Identify which cell holds the provided text, then report its [X, Y] central coordinate. 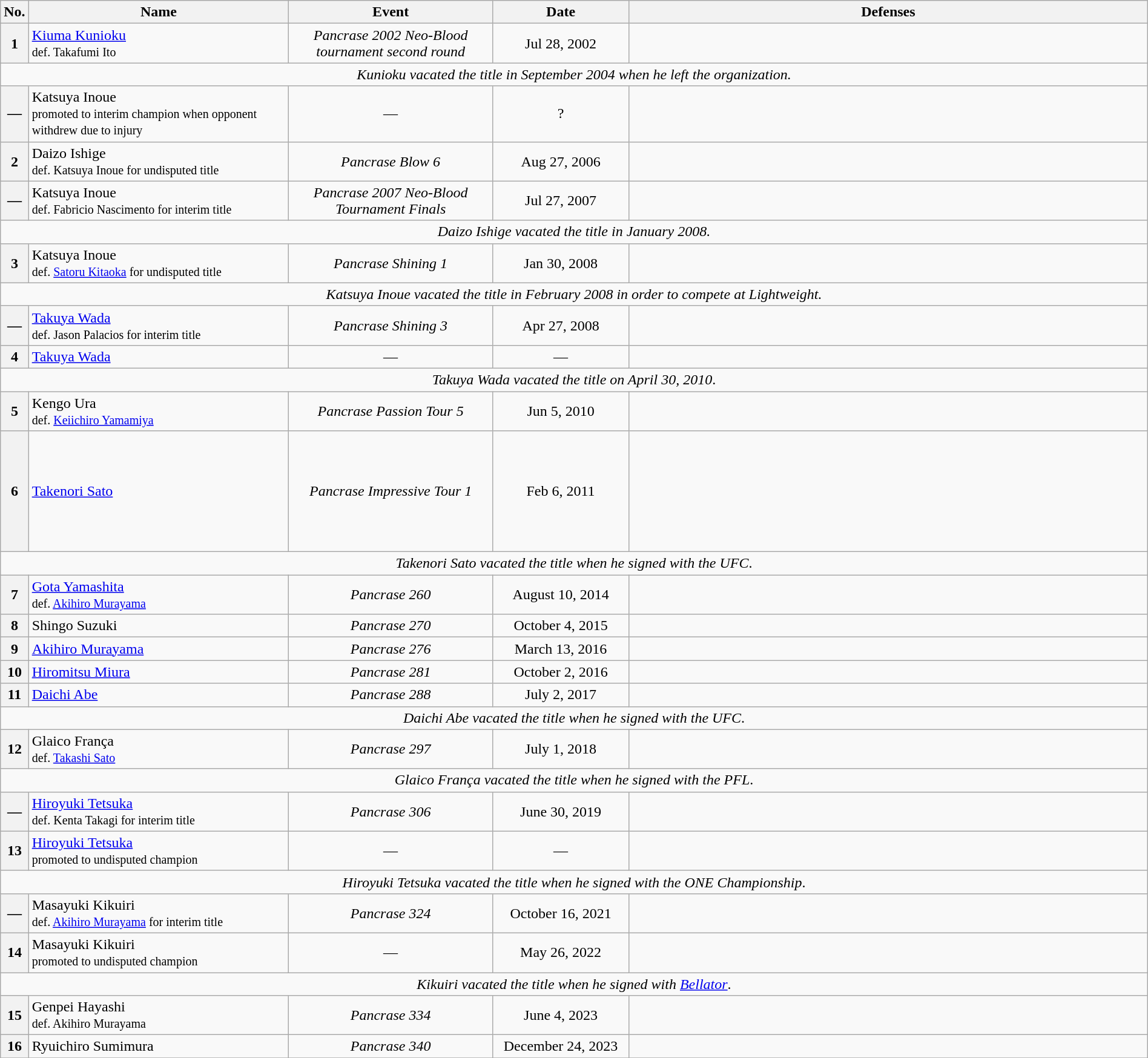
8 [15, 626]
10 [15, 672]
Katsuya Inouedef. Satoru Kitaoka for undisputed title [159, 263]
Pancrase 281 [391, 672]
July 2, 2017 [561, 695]
Jun 5, 2010 [561, 410]
6 [15, 491]
Name [159, 12]
Pancrase 334 [391, 1016]
Katsuya Inoue vacated the title in February 2008 in order to compete at Lightweight. [574, 294]
Hiromitsu Miura [159, 672]
Takenori Sato vacated the title when he signed with the UFC. [574, 563]
Pancrase 306 [391, 811]
October 16, 2021 [561, 913]
Jul 27, 2007 [561, 201]
Katsuya Inouepromoted to interim champion when opponent withdrew due to injury [159, 114]
Pancrase 2007 Neo-Blood Tournament Finals [391, 201]
December 24, 2023 [561, 1046]
13 [15, 851]
5 [15, 410]
Glaico França vacated the title when he signed with the PFL. [574, 780]
Shingo Suzuki [159, 626]
Pancrase 288 [391, 695]
Daichi Abe [159, 695]
Takuya Wada vacated the title on April 30, 2010. [574, 379]
July 1, 2018 [561, 749]
Gota Yamashitadef. Akihiro Murayama [159, 594]
Ryuichiro Sumimura [159, 1046]
Apr 27, 2008 [561, 326]
3 [15, 263]
June 30, 2019 [561, 811]
August 10, 2014 [561, 594]
Aug 27, 2006 [561, 161]
Hiroyuki Tetsukadef. Kenta Takagi for interim title [159, 811]
Pancrase 260 [391, 594]
1 [15, 44]
Pancrase 324 [391, 913]
4 [15, 356]
Pancrase 2002 Neo-Blood tournament second round [391, 44]
? [561, 114]
October 4, 2015 [561, 626]
Glaico Françadef. Takashi Sato [159, 749]
Genpei Hayashidef. Akihiro Murayama [159, 1016]
Masayuki Kikuiripromoted to undisputed champion [159, 953]
Pancrase Blow 6 [391, 161]
Kikuiri vacated the title when he signed with Bellator. [574, 984]
May 26, 2022 [561, 953]
Masayuki Kikuiridef. Akihiro Murayama for interim title [159, 913]
Pancrase Impressive Tour 1 [391, 491]
9 [15, 649]
Kiuma Kuniokudef. Takafumi Ito [159, 44]
Event [391, 12]
Pancrase 270 [391, 626]
March 13, 2016 [561, 649]
Pancrase 276 [391, 649]
Katsuya Inouedef. Fabricio Nascimento for interim title [159, 201]
Pancrase Passion Tour 5 [391, 410]
Pancrase 297 [391, 749]
Kunioku vacated the title in September 2004 when he left the organization. [574, 74]
12 [15, 749]
No. [15, 12]
14 [15, 953]
Kengo Uradef. Keiichiro Yamamiya [159, 410]
October 2, 2016 [561, 672]
Feb 6, 2011 [561, 491]
Daichi Abe vacated the title when he signed with the UFC. [574, 718]
June 4, 2023 [561, 1016]
Pancrase Shining 3 [391, 326]
Takuya Wadadef. Jason Palacios for interim title [159, 326]
Jul 28, 2002 [561, 44]
Defenses [889, 12]
16 [15, 1046]
Date [561, 12]
Takenori Sato [159, 491]
Daizo Ishigedef. Katsuya Inoue for undisputed title [159, 161]
Pancrase Shining 1 [391, 263]
7 [15, 594]
2 [15, 161]
Daizo Ishige vacated the title in January 2008. [574, 232]
Pancrase 340 [391, 1046]
11 [15, 695]
Hiroyuki Tetsuka vacated the title when he signed with the ONE Championship. [574, 882]
Jan 30, 2008 [561, 263]
Akihiro Murayama [159, 649]
Takuya Wada [159, 356]
15 [15, 1016]
Hiroyuki Tetsukapromoted to undisputed champion [159, 851]
